Return the (X, Y) coordinate for the center point of the cell that contains the specified text.  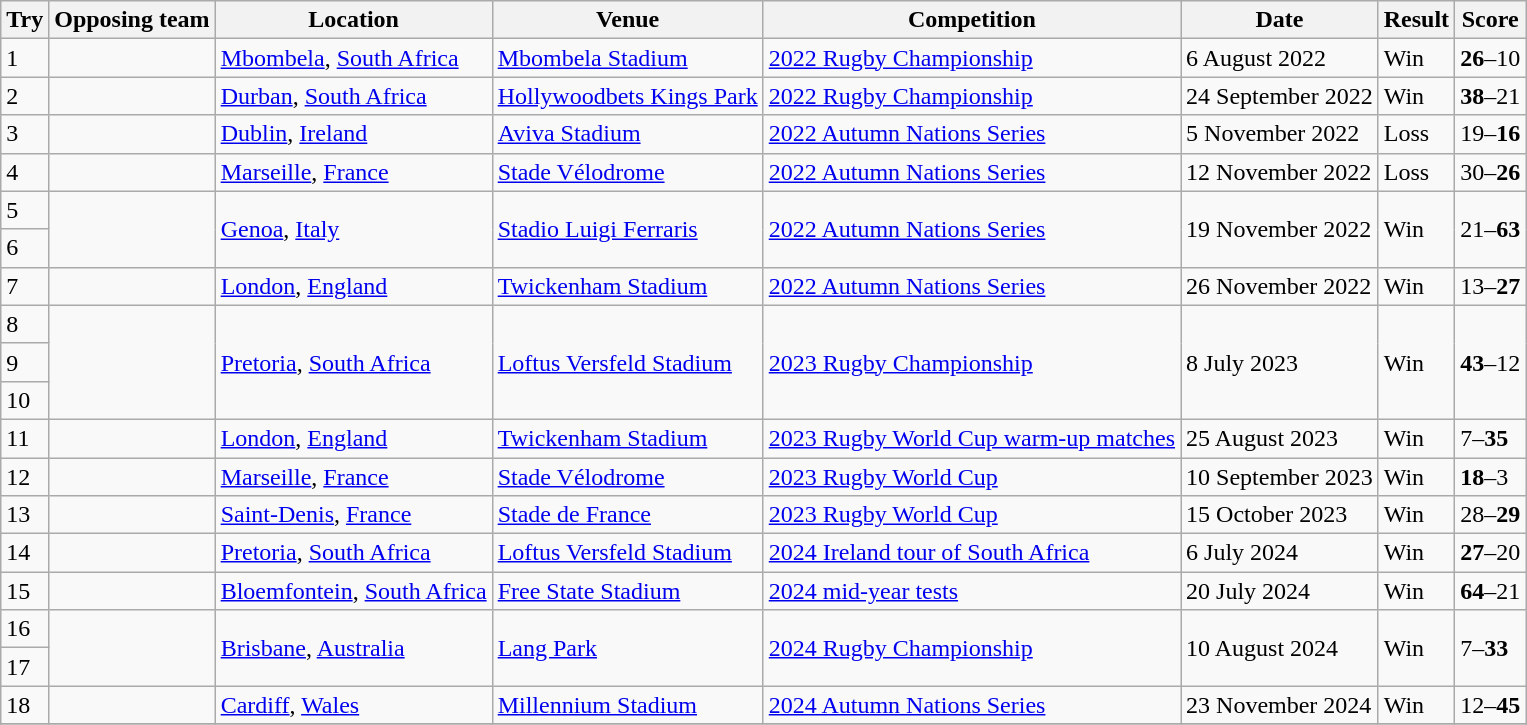
15 (25, 591)
23 November 2024 (1280, 705)
Stade de France (628, 515)
30–26 (1490, 172)
2 (25, 96)
19 November 2022 (1280, 229)
Genoa, Italy (354, 229)
7–33 (1490, 648)
15 October 2023 (1280, 515)
7 (25, 286)
17 (25, 667)
Hollywoodbets Kings Park (628, 96)
Dublin, Ireland (354, 134)
1 (25, 58)
Bloemfontein, South Africa (354, 591)
2024 mid-year tests (972, 591)
11 (25, 438)
26–10 (1490, 58)
Durban, South Africa (354, 96)
Cardiff, Wales (354, 705)
14 (25, 553)
6 July 2024 (1280, 553)
Lang Park (628, 648)
19–16 (1490, 134)
9 (25, 362)
2024 Rugby Championship (972, 648)
18–3 (1490, 477)
Opposing team (132, 20)
13 (25, 515)
38–21 (1490, 96)
Saint-Denis, France (354, 515)
5 November 2022 (1280, 134)
Mbombela Stadium (628, 58)
Millennium Stadium (628, 705)
8 July 2023 (1280, 362)
21–63 (1490, 229)
2023 Rugby World Cup warm-up matches (972, 438)
18 (25, 705)
Competition (972, 20)
16 (25, 629)
Free State Stadium (628, 591)
43–12 (1490, 362)
12–45 (1490, 705)
6 August 2022 (1280, 58)
5 (25, 210)
2023 Rugby Championship (972, 362)
28–29 (1490, 515)
Mbombela, South Africa (354, 58)
27–20 (1490, 553)
Score (1490, 20)
13–27 (1490, 286)
7–35 (1490, 438)
4 (25, 172)
Result (1416, 20)
2024 Ireland tour of South Africa (972, 553)
Date (1280, 20)
26 November 2022 (1280, 286)
25 August 2023 (1280, 438)
Aviva Stadium (628, 134)
10 August 2024 (1280, 648)
3 (25, 134)
Brisbane, Australia (354, 648)
12 November 2022 (1280, 172)
Location (354, 20)
Venue (628, 20)
20 July 2024 (1280, 591)
10 September 2023 (1280, 477)
12 (25, 477)
Stadio Luigi Ferraris (628, 229)
24 September 2022 (1280, 96)
8 (25, 324)
6 (25, 248)
Try (25, 20)
2024 Autumn Nations Series (972, 705)
64–21 (1490, 591)
10 (25, 400)
